Capture the cell that displays the provided text and extract its (x, y) central coordinate. 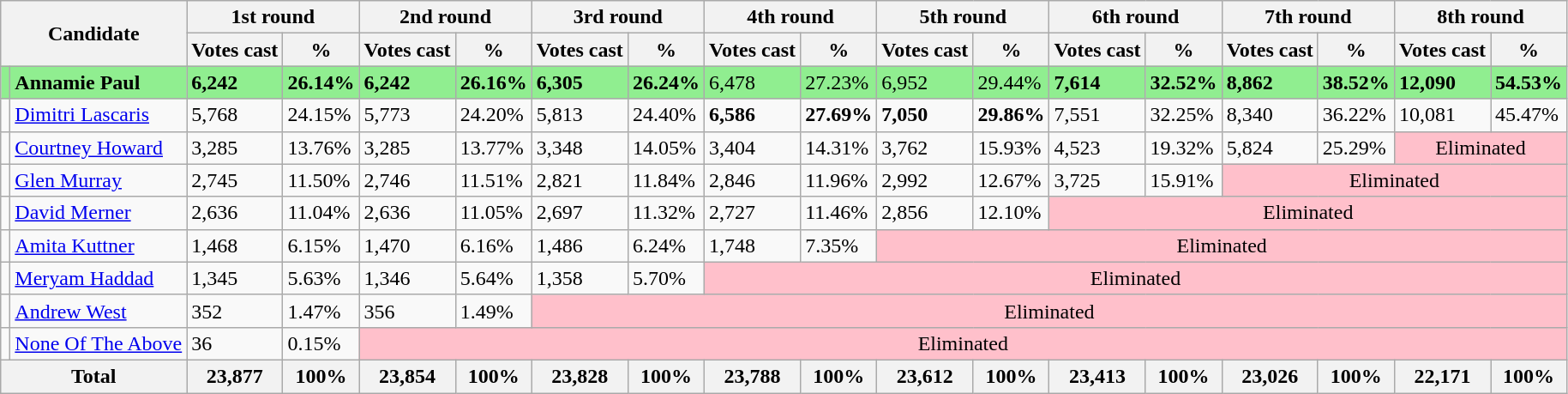
12,090 (1442, 82)
4,523 (1097, 148)
8,862 (1270, 82)
24.15% (321, 115)
6,478 (752, 82)
Glen Murray (99, 180)
11.96% (838, 180)
11.04% (321, 213)
11.05% (494, 213)
Courtney Howard (99, 148)
32.52% (1183, 82)
26.16% (494, 82)
2,821 (580, 180)
2,992 (925, 180)
2nd round (446, 17)
1,345 (235, 278)
2,746 (407, 180)
3,725 (1097, 180)
24.40% (665, 115)
Meryam Haddad (99, 278)
1,358 (580, 278)
13.76% (321, 148)
36.22% (1356, 115)
4th round (790, 17)
12.10% (1012, 213)
1.47% (321, 311)
1,468 (235, 245)
3,404 (752, 148)
23,877 (235, 376)
7th round (1308, 17)
19.32% (1183, 148)
5.70% (665, 278)
2,856 (925, 213)
14.05% (665, 148)
11.51% (494, 180)
11.32% (665, 213)
32.25% (1183, 115)
6,952 (925, 82)
6,305 (580, 82)
5.64% (494, 278)
25.29% (1356, 148)
24.20% (494, 115)
6.16% (494, 245)
5th round (964, 17)
23,026 (1270, 376)
23,413 (1097, 376)
11.84% (665, 180)
45.47% (1529, 115)
26.14% (321, 82)
29.44% (1012, 82)
7,614 (1097, 82)
26.24% (665, 82)
Annamie Paul (99, 82)
11.50% (321, 180)
6th round (1135, 17)
1st round (273, 17)
23,788 (752, 376)
12.67% (1012, 180)
23,828 (580, 376)
6,586 (752, 115)
3rd round (617, 17)
15.91% (1183, 180)
5.63% (321, 278)
352 (235, 311)
11.46% (838, 213)
None Of The Above (99, 343)
38.52% (1356, 82)
1,346 (407, 278)
1,470 (407, 245)
15.93% (1012, 148)
Dimitri Lascaris (99, 115)
27.69% (838, 115)
1,486 (580, 245)
5,768 (235, 115)
7,050 (925, 115)
2,846 (752, 180)
5,813 (580, 115)
29.86% (1012, 115)
2,697 (580, 213)
3,348 (580, 148)
8th round (1480, 17)
1,748 (752, 245)
356 (407, 311)
David Merner (99, 213)
5,824 (1270, 148)
22,171 (1442, 376)
1.49% (494, 311)
14.31% (838, 148)
36 (235, 343)
Andrew West (99, 311)
2,727 (752, 213)
7.35% (838, 245)
Amita Kuttner (99, 245)
5,773 (407, 115)
8,340 (1270, 115)
6.24% (665, 245)
Candidate (94, 33)
23,612 (925, 376)
27.23% (838, 82)
10,081 (1442, 115)
13.77% (494, 148)
3,762 (925, 148)
Total (94, 376)
6.15% (321, 245)
23,854 (407, 376)
7,551 (1097, 115)
54.53% (1529, 82)
0.15% (321, 343)
2,745 (235, 180)
